Return the (X, Y) coordinate for the center point of the cell that contains the specified text.  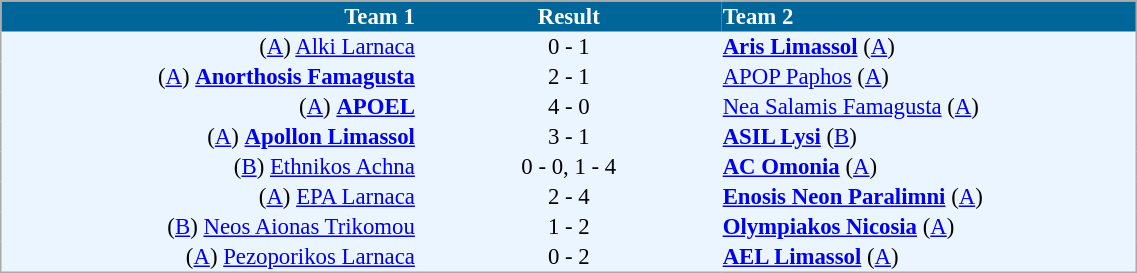
(B) Neos Aionas Trikomou (209, 227)
4 - 0 (568, 107)
0 - 1 (568, 47)
Team 2 (929, 16)
Result (568, 16)
AC Omonia (A) (929, 167)
Olympiakos Nicosia (A) (929, 227)
3 - 1 (568, 137)
0 - 0, 1 - 4 (568, 167)
(A) Apollon Limassol (209, 137)
Aris Limassol (A) (929, 47)
1 - 2 (568, 227)
(A) APOEL (209, 107)
0 - 2 (568, 257)
(A) Pezoporikos Larnaca (209, 257)
(A) Alki Larnaca (209, 47)
APOP Paphos (A) (929, 77)
(B) Ethnikos Achna (209, 167)
Nea Salamis Famagusta (A) (929, 107)
AEL Limassol (A) (929, 257)
(A) Anorthosis Famagusta (209, 77)
Enosis Neon Paralimni (A) (929, 197)
2 - 4 (568, 197)
2 - 1 (568, 77)
ASIL Lysi (B) (929, 137)
(A) EPA Larnaca (209, 197)
Team 1 (209, 16)
